Scan for the cell matching the given text and deliver its [x, y] coordinate at center. 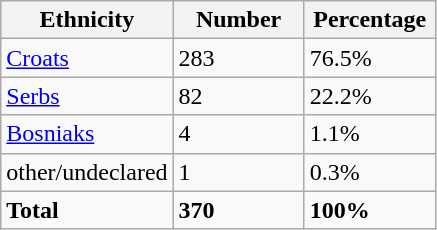
other/undeclared [87, 172]
Croats [87, 58]
0.3% [370, 172]
Percentage [370, 20]
1.1% [370, 134]
Total [87, 210]
370 [238, 210]
100% [370, 210]
82 [238, 96]
22.2% [370, 96]
4 [238, 134]
Bosniaks [87, 134]
76.5% [370, 58]
Serbs [87, 96]
283 [238, 58]
Ethnicity [87, 20]
Number [238, 20]
1 [238, 172]
